Capture the cell that displays the provided text and extract its (X, Y) central coordinate. 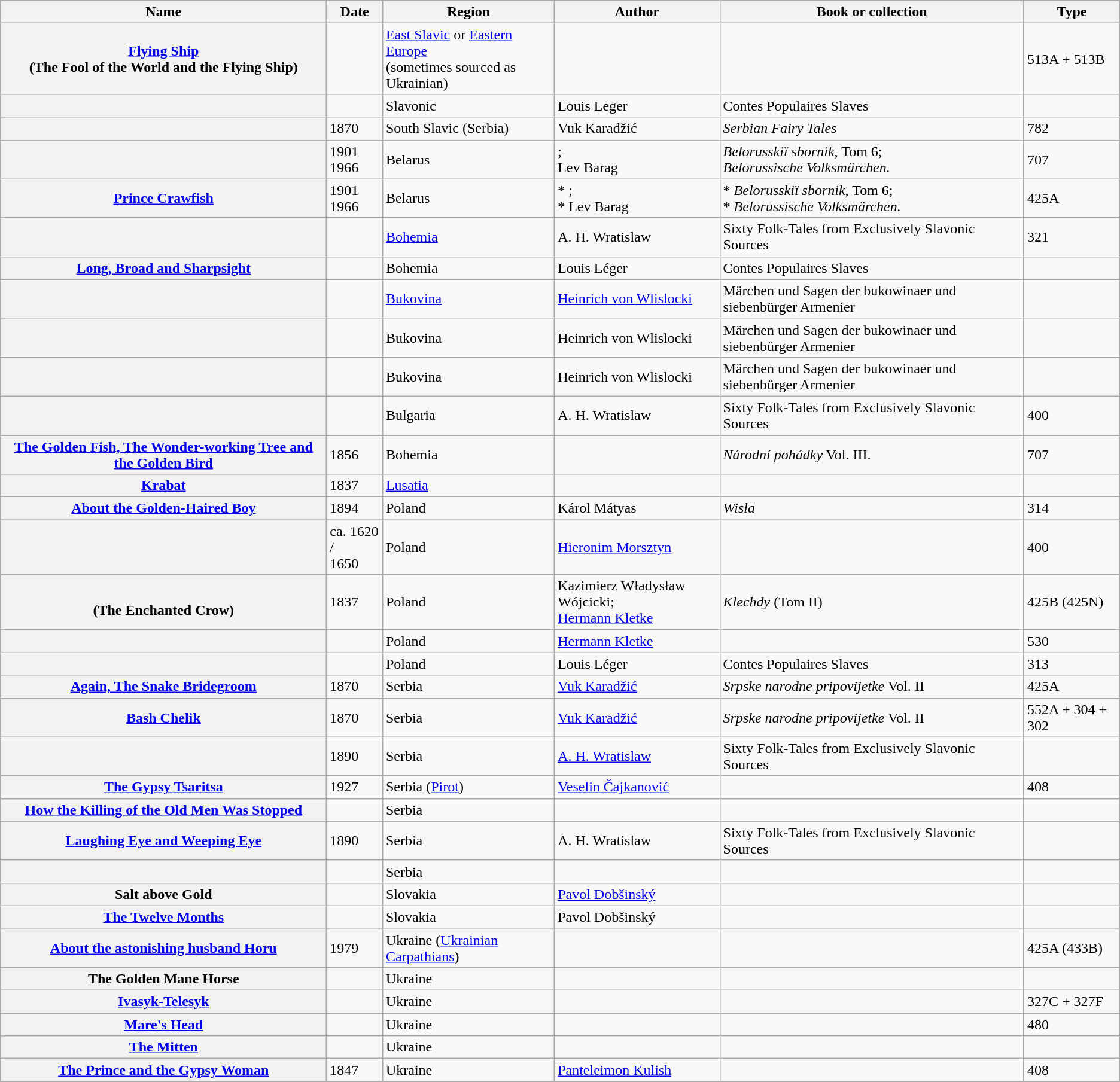
(The Enchanted Crow) (164, 602)
Prince Crawfish (164, 199)
782 (1072, 129)
Salt above Gold (164, 894)
Ukraine (Ukrainian Carpathians) (468, 947)
Louis Leger (637, 106)
Panteleimon Kulish (637, 1070)
* Belorusskiï sbornik, Tom 6; * Belorussische Volksmärchen. (872, 199)
Belorusskiï sbornik, Tom 6; Belorussische Volksmärchen. (872, 159)
Date (355, 12)
The Golden Mane Horse (164, 979)
Hieronim Morsztyn (637, 547)
; Lev Barag (637, 159)
Serbia (Pirot) (468, 787)
The Golden Fish, The Wonder-working Tree and the Golden Bird (164, 455)
1979 (355, 947)
About the Golden-Haired Boy (164, 508)
ca. 1620 / 1650 (355, 547)
South Slavic (Serbia) (468, 129)
327C + 327F (1072, 1002)
321 (1072, 237)
Slavonic (468, 106)
Krabat (164, 486)
About the astonishing husband Horu (164, 947)
Long, Broad and Sharpsight (164, 268)
The Mitten (164, 1047)
513A + 513B (1072, 59)
Kazimierz Władysław Wójcicki; Hermann Kletke (637, 602)
Národní pohádky Vol. III. (872, 455)
Mare's Head (164, 1025)
1856 (355, 455)
Serbian Fairy Tales (872, 129)
Lusatia (468, 486)
552A + 304 + 302 (1072, 718)
The Twelve Months (164, 917)
Name (164, 12)
480 (1072, 1025)
Flying Ship (The Fool of the World and the Flying Ship) (164, 59)
Bulgaria (468, 415)
1894 (355, 508)
Veselin Čajkanović (637, 787)
Bash Chelik (164, 718)
Author (637, 12)
Book or collection (872, 12)
314 (1072, 508)
425B (425N) (1072, 602)
Laughing Eye and Weeping Eye (164, 841)
530 (1072, 641)
Ivasyk-Telesyk (164, 1002)
How the Killing of the Old Men Was Stopped (164, 810)
1847 (355, 1070)
425A (433B) (1072, 947)
1927 (355, 787)
East Slavic or Eastern Europe (sometimes sourced as Ukrainian) (468, 59)
Hermann Kletke (637, 641)
Region (468, 12)
Klechdy (Tom II) (872, 602)
* ; * Lev Barag (637, 199)
The Prince and the Gypsy Woman (164, 1070)
Wisla (872, 508)
313 (1072, 664)
Again, The Snake Bridegroom (164, 687)
Károl Mátyas (637, 508)
Type (1072, 12)
The Gypsy Tsaritsa (164, 787)
